Determine the [x, y] coordinate at the center of the cell enclosing the given text.  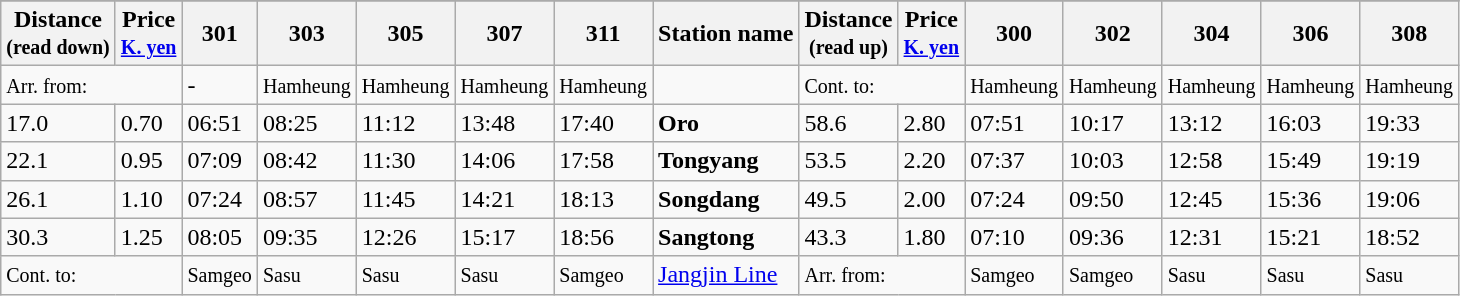
17:40 [604, 123]
Songdang [726, 199]
18:56 [604, 237]
12:58 [1212, 161]
30.3 [58, 237]
17:58 [604, 161]
19:06 [1410, 199]
305 [406, 34]
18:52 [1410, 237]
1.10 [148, 199]
07:37 [1014, 161]
2.20 [932, 161]
15:21 [1310, 237]
17.0 [58, 123]
53.5 [848, 161]
08:05 [220, 237]
06:51 [220, 123]
11:12 [406, 123]
0.70 [148, 123]
Distance(read down) [58, 34]
43.3 [848, 237]
302 [1112, 34]
11:45 [406, 199]
13:12 [1212, 123]
Jangjin Line [726, 275]
12:26 [406, 237]
- [220, 85]
1.25 [148, 237]
22.1 [58, 161]
07:51 [1014, 123]
307 [504, 34]
26.1 [58, 199]
16:03 [1310, 123]
2.00 [932, 199]
301 [220, 34]
Distance(read up) [848, 34]
07:09 [220, 161]
303 [306, 34]
07:10 [1014, 237]
300 [1014, 34]
09:50 [1112, 199]
19:33 [1410, 123]
12:31 [1212, 237]
15:36 [1310, 199]
49.5 [848, 199]
10:17 [1112, 123]
Station name [726, 34]
08:42 [306, 161]
08:57 [306, 199]
308 [1410, 34]
10:03 [1112, 161]
Oro [726, 123]
Tongyang [726, 161]
09:36 [1112, 237]
11:30 [406, 161]
58.6 [848, 123]
311 [604, 34]
13:48 [504, 123]
15:17 [504, 237]
12:45 [1212, 199]
0.95 [148, 161]
18:13 [604, 199]
1.80 [932, 237]
306 [1310, 34]
09:35 [306, 237]
304 [1212, 34]
15:49 [1310, 161]
2.80 [932, 123]
19:19 [1410, 161]
Sangtong [726, 237]
14:21 [504, 199]
14:06 [504, 161]
08:25 [306, 123]
